Detect which cell encompasses the target text, then output its [X, Y] center coordinate. 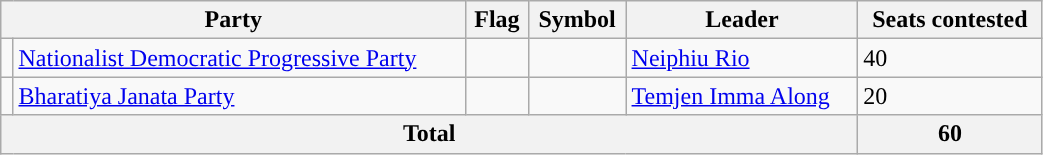
Bharatiya Janata Party [240, 96]
Seats contested [950, 20]
Party [234, 20]
Leader [742, 20]
Total [430, 134]
Flag [497, 20]
Neiphiu Rio [742, 58]
60 [950, 134]
40 [950, 58]
Nationalist Democratic Progressive Party [240, 58]
Temjen Imma Along [742, 96]
20 [950, 96]
Symbol [577, 20]
